Detect which cell encompasses the target text, then output its [x, y] center coordinate. 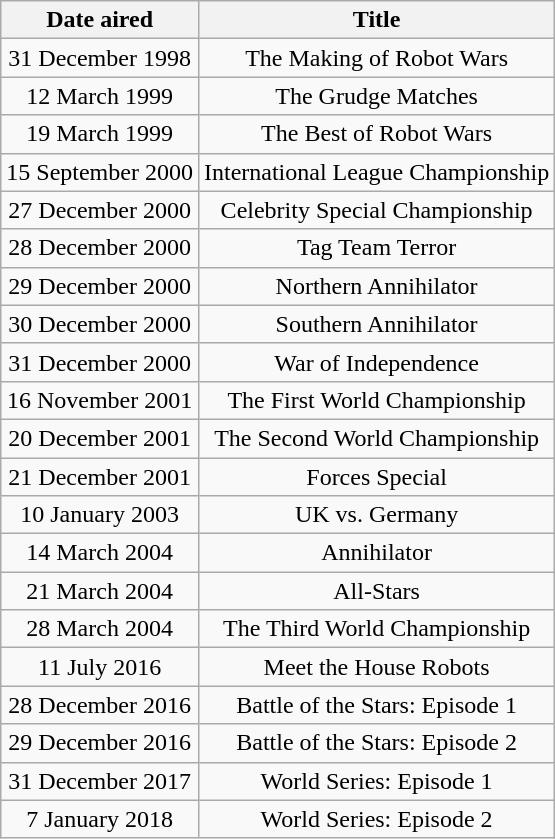
29 December 2016 [100, 743]
14 March 2004 [100, 553]
UK vs. Germany [376, 515]
All-Stars [376, 591]
Forces Special [376, 477]
27 December 2000 [100, 210]
The Second World Championship [376, 438]
28 December 2000 [100, 248]
15 September 2000 [100, 172]
28 December 2016 [100, 705]
The Grudge Matches [376, 96]
21 December 2001 [100, 477]
10 January 2003 [100, 515]
19 March 1999 [100, 134]
21 March 2004 [100, 591]
The Third World Championship [376, 629]
War of Independence [376, 362]
World Series: Episode 2 [376, 819]
Date aired [100, 20]
Celebrity Special Championship [376, 210]
20 December 2001 [100, 438]
Annihilator [376, 553]
11 July 2016 [100, 667]
The Making of Robot Wars [376, 58]
12 March 1999 [100, 96]
Tag Team Terror [376, 248]
Battle of the Stars: Episode 1 [376, 705]
Meet the House Robots [376, 667]
International League Championship [376, 172]
Northern Annihilator [376, 286]
Title [376, 20]
28 March 2004 [100, 629]
29 December 2000 [100, 286]
31 December 2017 [100, 781]
16 November 2001 [100, 400]
World Series: Episode 1 [376, 781]
30 December 2000 [100, 324]
Battle of the Stars: Episode 2 [376, 743]
31 December 2000 [100, 362]
The Best of Robot Wars [376, 134]
31 December 1998 [100, 58]
Southern Annihilator [376, 324]
7 January 2018 [100, 819]
The First World Championship [376, 400]
